Scan for the cell matching the given text and deliver its [x, y] coordinate at center. 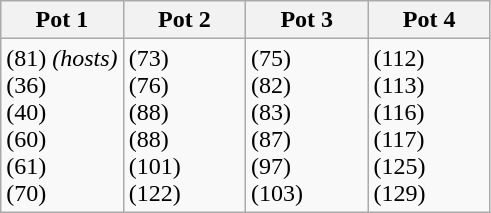
(112) (113) (116) (117) (125) (129) [429, 126]
Pot 4 [429, 20]
Pot 3 [307, 20]
(75) (82) (83) (87) (97) (103) [307, 126]
Pot 2 [184, 20]
(81) (hosts) (36) (40) (60) (61) (70) [62, 126]
Pot 1 [62, 20]
(73) (76) (88) (88) (101) (122) [184, 126]
